Pinpoint the cell where the given text exists, returning its [X, Y] midpoint coordinate. 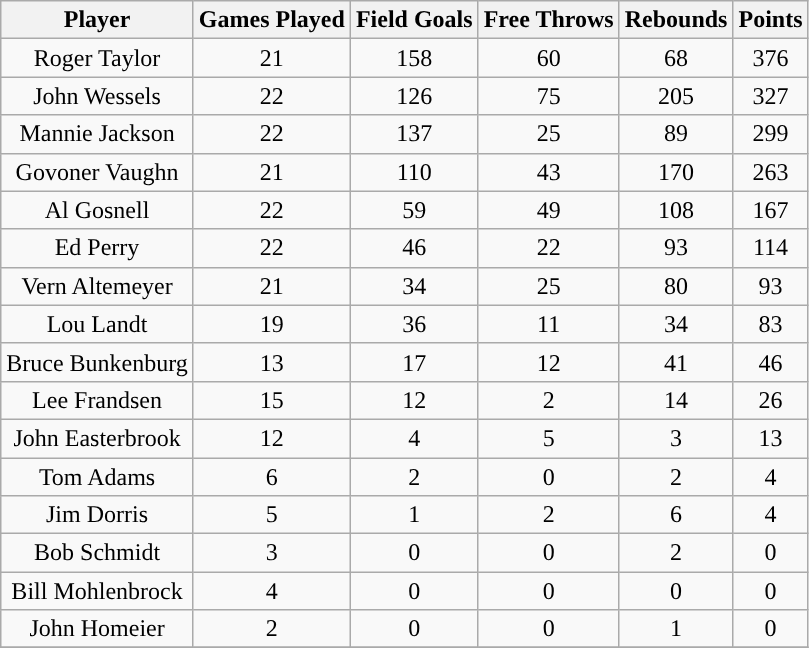
11 [548, 324]
327 [770, 96]
Points [770, 20]
376 [770, 58]
158 [414, 58]
15 [272, 400]
80 [676, 286]
170 [676, 172]
17 [414, 362]
59 [414, 210]
Player [98, 20]
299 [770, 134]
Bill Mohlenbrock [98, 591]
John Wessels [98, 96]
167 [770, 210]
Roger Taylor [98, 58]
49 [548, 210]
41 [676, 362]
19 [272, 324]
108 [676, 210]
Games Played [272, 20]
137 [414, 134]
Al Gosnell [98, 210]
68 [676, 58]
43 [548, 172]
83 [770, 324]
26 [770, 400]
60 [548, 58]
Mannie Jackson [98, 134]
110 [414, 172]
Bruce Bunkenburg [98, 362]
John Homeier [98, 629]
Free Throws [548, 20]
89 [676, 134]
Tom Adams [98, 477]
John Easterbrook [98, 438]
Lou Landt [98, 324]
Ed Perry [98, 248]
Lee Frandsen [98, 400]
114 [770, 248]
205 [676, 96]
14 [676, 400]
Govoner Vaughn [98, 172]
Field Goals [414, 20]
Bob Schmidt [98, 553]
36 [414, 324]
Rebounds [676, 20]
Vern Altemeyer [98, 286]
126 [414, 96]
263 [770, 172]
75 [548, 96]
Jim Dorris [98, 515]
